Pinpoint the cell where the given text exists, returning its (X, Y) midpoint coordinate. 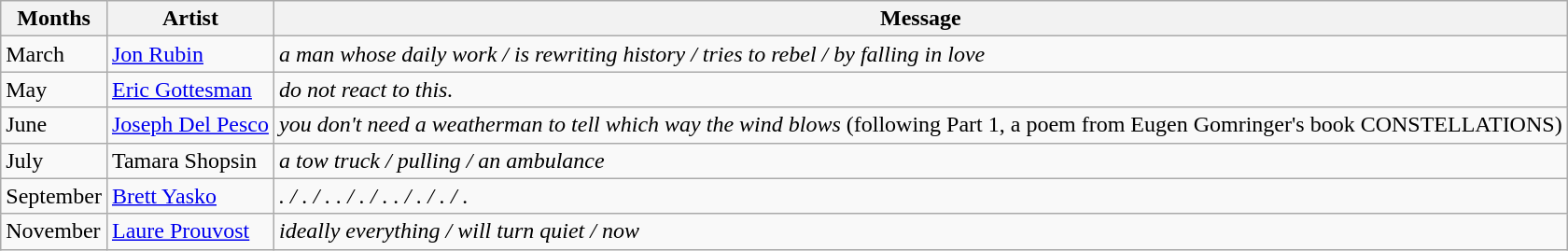
ideally everything / will turn quiet / now (920, 231)
a man whose daily work / is rewriting history / tries to rebel / by falling in love (920, 54)
Message (920, 19)
Jon Rubin (190, 54)
Months (54, 19)
Brett Yasko (190, 196)
a tow truck / pulling / an ambulance (920, 160)
you don't need a weatherman to tell which way the wind blows (following Part 1, a poem from Eugen Gomringer's book CONSTELLATIONS) (920, 125)
Eric Gottesman (190, 90)
. / . / . . / . / . . / . / . / . (920, 196)
June (54, 125)
May (54, 90)
March (54, 54)
Tamara Shopsin (190, 160)
Laure Prouvost (190, 231)
Artist (190, 19)
Joseph Del Pesco (190, 125)
November (54, 231)
July (54, 160)
do not react to this. (920, 90)
September (54, 196)
